Search for the cell housing the specified text and yield its [X, Y] center coordinate. 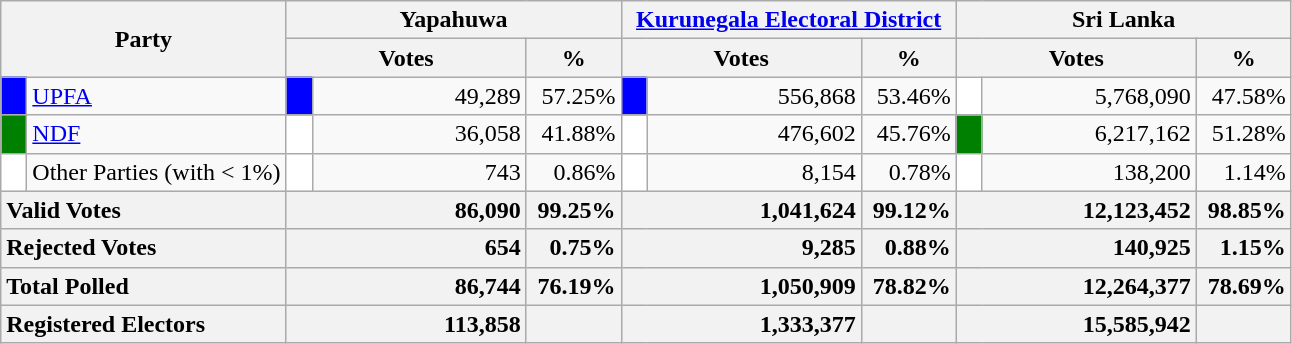
47.58% [1244, 96]
654 [406, 248]
0.78% [908, 172]
Party [144, 39]
UPFA [156, 96]
NDF [156, 134]
Rejected Votes [144, 248]
1,333,377 [741, 324]
556,868 [754, 96]
41.88% [574, 134]
9,285 [741, 248]
57.25% [574, 96]
12,264,377 [1076, 286]
Sri Lanka [1124, 20]
Kurunegala Electoral District [788, 20]
Other Parties (with < 1%) [156, 172]
12,123,452 [1076, 210]
476,602 [754, 134]
45.76% [908, 134]
0.75% [574, 248]
113,858 [406, 324]
99.12% [908, 210]
Yapahuwa [454, 20]
1.14% [1244, 172]
15,585,942 [1076, 324]
0.88% [908, 248]
743 [419, 172]
Registered Electors [144, 324]
76.19% [574, 286]
1,050,909 [741, 286]
1.15% [1244, 248]
36,058 [419, 134]
99.25% [574, 210]
51.28% [1244, 134]
Valid Votes [144, 210]
86,090 [406, 210]
49,289 [419, 96]
Total Polled [144, 286]
5,768,090 [1089, 96]
8,154 [754, 172]
6,217,162 [1089, 134]
86,744 [406, 286]
98.85% [1244, 210]
138,200 [1089, 172]
140,925 [1076, 248]
1,041,624 [741, 210]
53.46% [908, 96]
78.82% [908, 286]
0.86% [574, 172]
78.69% [1244, 286]
